For the text-containing cell, return its midpoint in (X, Y) coordinate format. 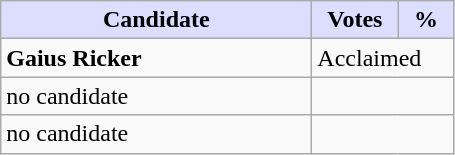
Votes (355, 20)
Candidate (156, 20)
Acclaimed (383, 58)
Gaius Ricker (156, 58)
% (426, 20)
